For the text-containing cell, return its midpoint in (X, Y) coordinate format. 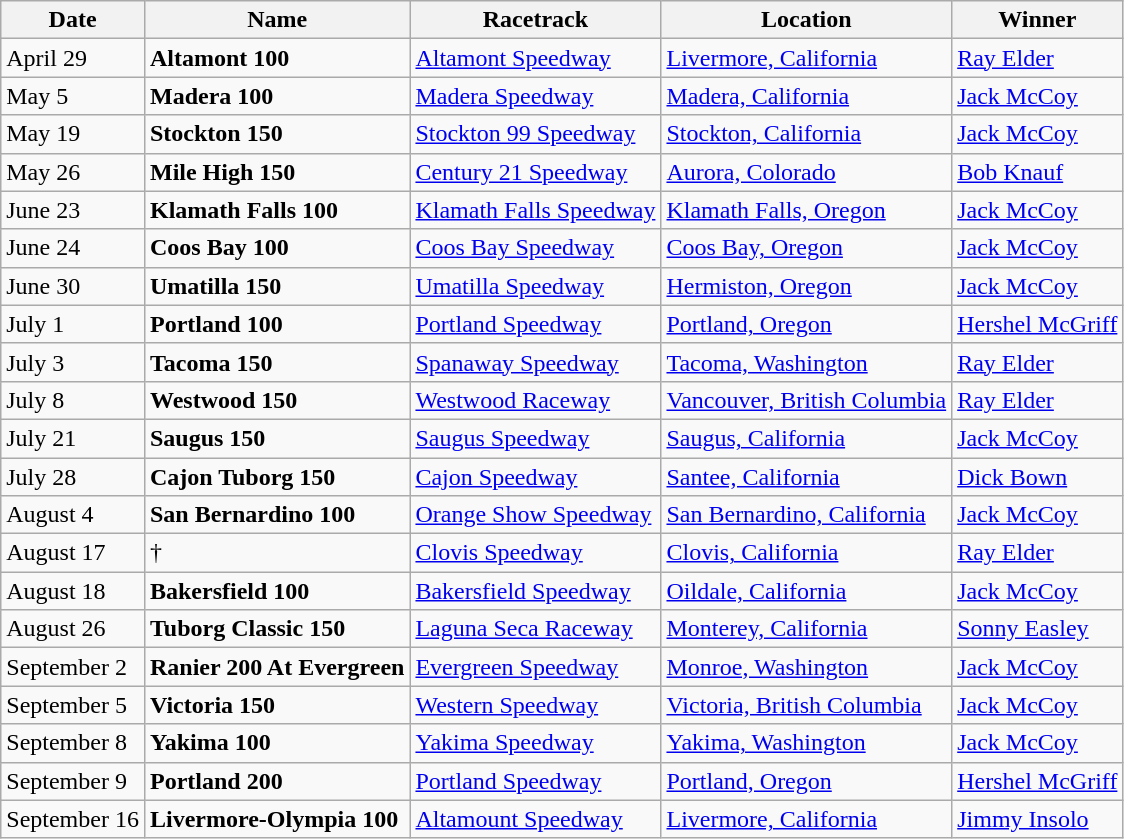
Location (806, 20)
Spanaway Speedway (536, 362)
Monterey, California (806, 629)
June 24 (73, 248)
Evergreen Speedway (536, 667)
July 21 (73, 438)
Klamath Falls 100 (276, 210)
April 29 (73, 58)
May 5 (73, 96)
Cajon Speedway (536, 477)
† (276, 553)
Portland 100 (276, 324)
Madera Speedway (536, 96)
Santee, California (806, 477)
Westwood 150 (276, 400)
Orange Show Speedway (536, 515)
Vancouver, British Columbia (806, 400)
Jimmy Insolo (1038, 819)
Altamount Speedway (536, 819)
Clovis Speedway (536, 553)
Saugus, California (806, 438)
August 18 (73, 591)
Laguna Seca Raceway (536, 629)
August 17 (73, 553)
Portland 200 (276, 781)
Clovis, California (806, 553)
Coos Bay Speedway (536, 248)
Name (276, 20)
Tuborg Classic 150 (276, 629)
Westwood Raceway (536, 400)
Stockton 150 (276, 134)
July 3 (73, 362)
Altamont Speedway (536, 58)
September 2 (73, 667)
Yakima Speedway (536, 743)
May 26 (73, 172)
Madera 100 (276, 96)
Tacoma, Washington (806, 362)
May 19 (73, 134)
Western Speedway (536, 705)
September 8 (73, 743)
August 4 (73, 515)
Saugus Speedway (536, 438)
Sonny Easley (1038, 629)
Umatilla Speedway (536, 286)
Yakima, Washington (806, 743)
September 16 (73, 819)
Coos Bay, Oregon (806, 248)
Victoria 150 (276, 705)
Bakersfield 100 (276, 591)
Victoria, British Columbia (806, 705)
Winner (1038, 20)
September 9 (73, 781)
Livermore-Olympia 100 (276, 819)
Saugus 150 (276, 438)
Mile High 150 (276, 172)
Monroe, Washington (806, 667)
Stockton, California (806, 134)
Date (73, 20)
Klamath Falls, Oregon (806, 210)
Yakima 100 (276, 743)
Ranier 200 At Evergreen (276, 667)
Bob Knauf (1038, 172)
Aurora, Colorado (806, 172)
July 8 (73, 400)
Hermiston, Oregon (806, 286)
August 26 (73, 629)
September 5 (73, 705)
Tacoma 150 (276, 362)
Altamont 100 (276, 58)
San Bernardino, California (806, 515)
Madera, California (806, 96)
Umatilla 150 (276, 286)
July 28 (73, 477)
June 23 (73, 210)
Century 21 Speedway (536, 172)
Racetrack (536, 20)
Oildale, California (806, 591)
Bakersfield Speedway (536, 591)
Coos Bay 100 (276, 248)
Stockton 99 Speedway (536, 134)
Dick Bown (1038, 477)
June 30 (73, 286)
Klamath Falls Speedway (536, 210)
Cajon Tuborg 150 (276, 477)
San Bernardino 100 (276, 515)
July 1 (73, 324)
